Provide the (X, Y) coordinate of the cell's center where the given text is located.  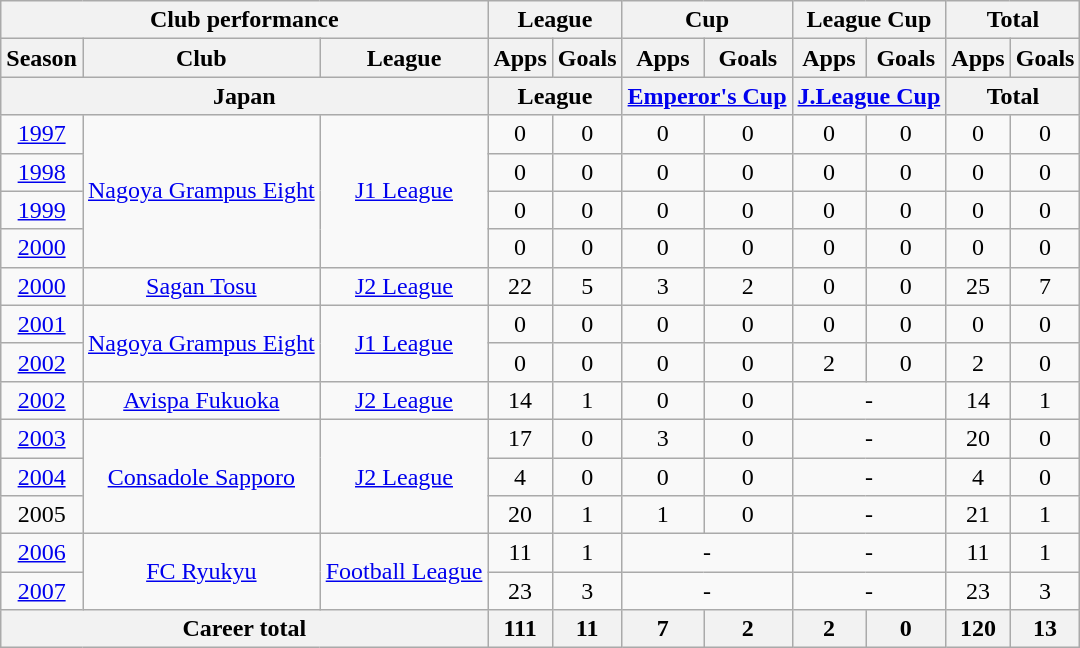
Cup (707, 20)
1997 (42, 134)
2004 (42, 477)
1998 (42, 172)
2007 (42, 591)
Avispa Fukuoka (201, 400)
2003 (42, 438)
5 (587, 286)
2001 (42, 324)
111 (520, 629)
1999 (42, 210)
Sagan Tosu (201, 286)
Japan (244, 96)
2006 (42, 553)
Career total (244, 629)
13 (1045, 629)
Consadole Sapporo (201, 476)
Club performance (244, 20)
17 (520, 438)
2005 (42, 515)
25 (978, 286)
120 (978, 629)
21 (978, 515)
Football League (404, 572)
FC Ryukyu (201, 572)
Season (42, 58)
J.League Cup (869, 96)
Club (201, 58)
Emperor's Cup (707, 96)
22 (520, 286)
League Cup (869, 20)
